Extract the [X, Y] coordinate from the center of the cell holding the provided text.  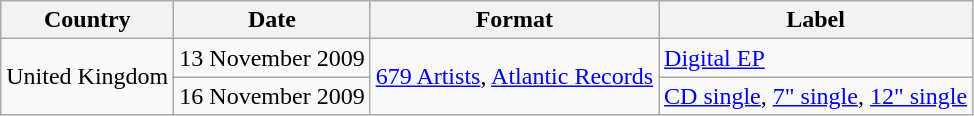
Date [272, 20]
Digital EP [816, 58]
Label [816, 20]
679 Artists, Atlantic Records [514, 77]
United Kingdom [88, 77]
CD single, 7" single, 12" single [816, 96]
16 November 2009 [272, 96]
Country [88, 20]
13 November 2009 [272, 58]
Format [514, 20]
